Extract the [x, y] coordinate from the center of the cell holding the provided text.  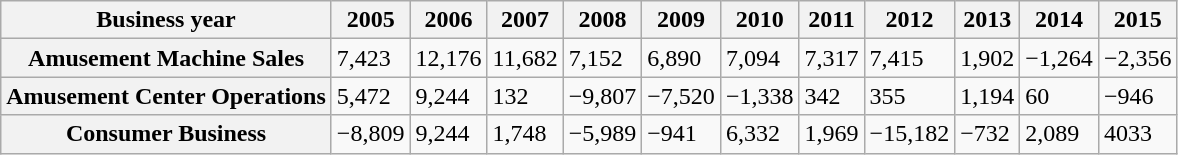
7,152 [602, 58]
Business year [166, 20]
Consumer Business [166, 134]
132 [525, 96]
7,423 [370, 58]
7,094 [760, 58]
2009 [682, 20]
−941 [682, 134]
11,682 [525, 58]
2008 [602, 20]
2005 [370, 20]
2,089 [1060, 134]
−1,264 [1060, 58]
2006 [448, 20]
342 [832, 96]
−8,809 [370, 134]
−9,807 [602, 96]
Amusement Center Operations [166, 96]
−946 [1138, 96]
−2,356 [1138, 58]
2007 [525, 20]
7,317 [832, 58]
−732 [988, 134]
−1,338 [760, 96]
2011 [832, 20]
Amusement Machine Sales [166, 58]
4033 [1138, 134]
−5,989 [602, 134]
−7,520 [682, 96]
6,890 [682, 58]
2014 [1060, 20]
5,472 [370, 96]
1,748 [525, 134]
7,415 [910, 58]
60 [1060, 96]
−15,182 [910, 134]
1,902 [988, 58]
6,332 [760, 134]
1,969 [832, 134]
1,194 [988, 96]
2010 [760, 20]
12,176 [448, 58]
2015 [1138, 20]
2012 [910, 20]
355 [910, 96]
2013 [988, 20]
